Search for the cell housing the specified text and yield its (X, Y) center coordinate. 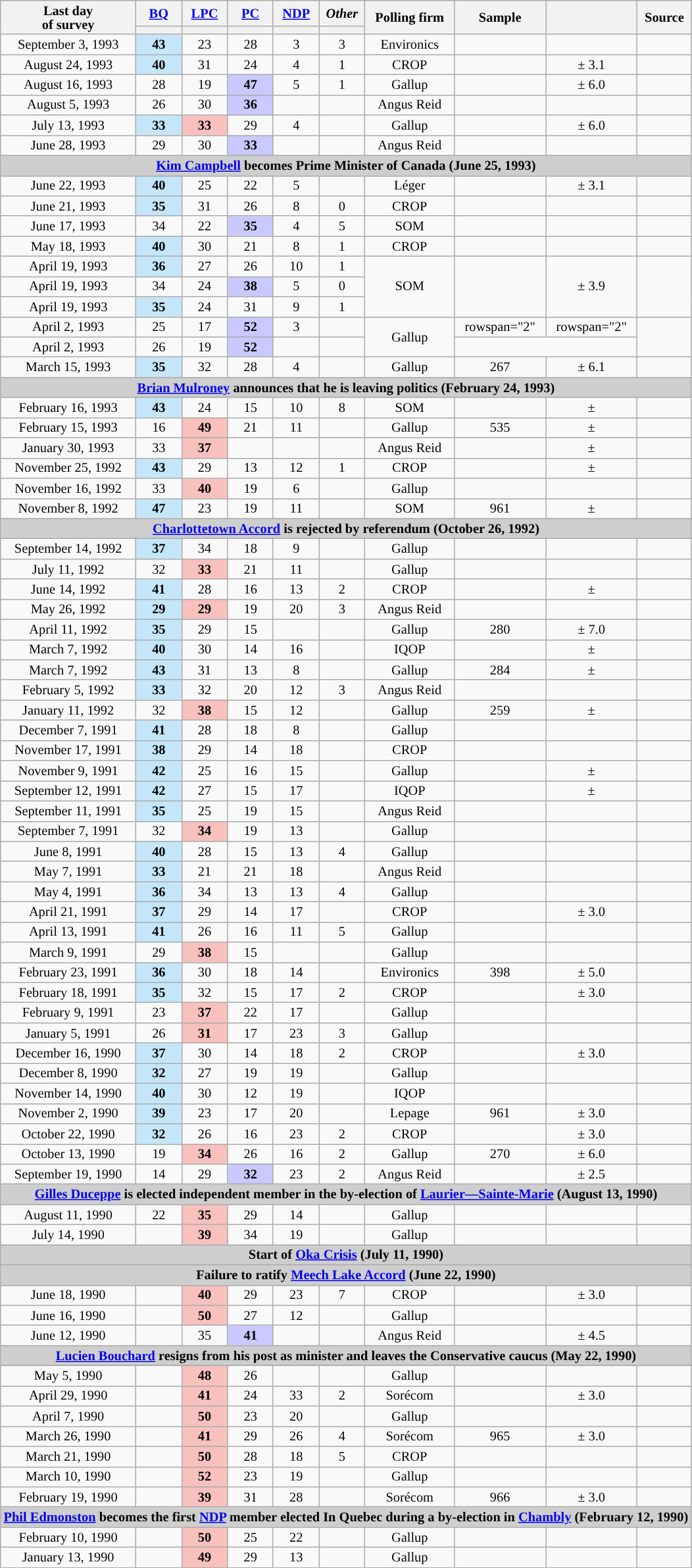
September 11, 1991 (68, 811)
June 18, 1990 (68, 1295)
Brian Mulroney announces that he is leaving politics (February 24, 1993) (346, 387)
September 7, 1991 (68, 832)
March 21, 1990 (68, 1457)
April 7, 1990 (68, 1416)
March 9, 1991 (68, 953)
March 10, 1990 (68, 1477)
November 8, 1992 (68, 508)
Polling firm (410, 17)
NDP (296, 13)
February 9, 1991 (68, 1013)
November 16, 1992 (68, 488)
August 5, 1993 (68, 105)
Other (342, 13)
April 11, 1992 (68, 629)
November 9, 1991 (68, 771)
270 (500, 1154)
284 (500, 670)
November 17, 1991 (68, 750)
± 5.0 (592, 973)
September 12, 1991 (68, 791)
Sample (500, 17)
267 (500, 367)
Source (664, 17)
July 11, 1992 (68, 569)
6 (296, 488)
280 (500, 629)
October 13, 1990 (68, 1154)
June 16, 1990 (68, 1315)
Charlottetown Accord is rejected by referendum (October 26, 1992) (346, 529)
Kim Campbell becomes Prime Minister of Canada (June 25, 1993) (346, 166)
August 11, 1990 (68, 1215)
October 22, 1990 (68, 1133)
February 16, 1993 (68, 408)
July 13, 1993 (68, 125)
November 25, 1992 (68, 468)
March 15, 1993 (68, 367)
May 4, 1991 (68, 892)
Last day of survey (68, 17)
June 12, 1990 (68, 1336)
August 16, 1993 (68, 84)
July 14, 1990 (68, 1234)
7 (342, 1295)
June 28, 1993 (68, 145)
February 19, 1990 (68, 1496)
June 17, 1993 (68, 226)
± 4.5 (592, 1336)
March 26, 1990 (68, 1436)
May 26, 1992 (68, 609)
June 14, 1992 (68, 590)
April 21, 1991 (68, 912)
September 19, 1990 (68, 1174)
± 7.0 (592, 629)
± 3.9 (592, 286)
December 16, 1990 (68, 1053)
February 10, 1990 (68, 1537)
June 22, 1993 (68, 186)
May 18, 1993 (68, 246)
Failure to ratify Meech Lake Accord (June 22, 1990) (346, 1275)
January 11, 1992 (68, 711)
May 7, 1991 (68, 871)
535 (500, 428)
November 14, 1990 (68, 1094)
965 (500, 1436)
LPC (205, 13)
January 13, 1990 (68, 1557)
February 15, 1993 (68, 428)
February 5, 1992 (68, 690)
December 7, 1991 (68, 730)
398 (500, 973)
August 24, 1993 (68, 64)
Start of Oka Crisis (July 11, 1990) (346, 1254)
Gilles Duceppe is elected independent member in the by-election of Laurier—Sainte-Marie (August 13, 1990) (346, 1194)
June 8, 1991 (68, 851)
April 29, 1990 (68, 1396)
February 23, 1991 (68, 973)
December 8, 1990 (68, 1073)
February 18, 1991 (68, 992)
± 6.1 (592, 367)
June 21, 1993 (68, 205)
48 (205, 1375)
BQ (159, 13)
Lepage (410, 1113)
± 2.5 (592, 1174)
January 30, 1993 (68, 447)
Léger (410, 186)
January 5, 1991 (68, 1033)
PC (251, 13)
September 14, 1992 (68, 549)
April 13, 1991 (68, 932)
966 (500, 1496)
259 (500, 711)
November 2, 1990 (68, 1113)
Phil Edmonston becomes the first NDP member elected In Quebec during a by-election in Chambly (February 12, 1990) (346, 1517)
Lucien Bouchard resigns from his post as minister and leaves the Conservative caucus (May 22, 1990) (346, 1355)
September 3, 1993 (68, 45)
May 5, 1990 (68, 1375)
